Return [X, Y] of the center of cell containing provided text 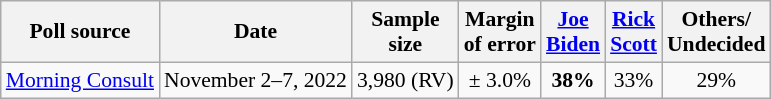
Date [256, 32]
Morning Consult [80, 80]
3,980 (RV) [406, 80]
± 3.0% [500, 80]
Poll source [80, 32]
Samplesize [406, 32]
Others/Undecided [716, 32]
33% [634, 80]
29% [716, 80]
Marginof error [500, 32]
November 2–7, 2022 [256, 80]
JoeBiden [573, 32]
38% [573, 80]
RickScott [634, 32]
